Pinpoint the cell where the given text exists, returning its [x, y] midpoint coordinate. 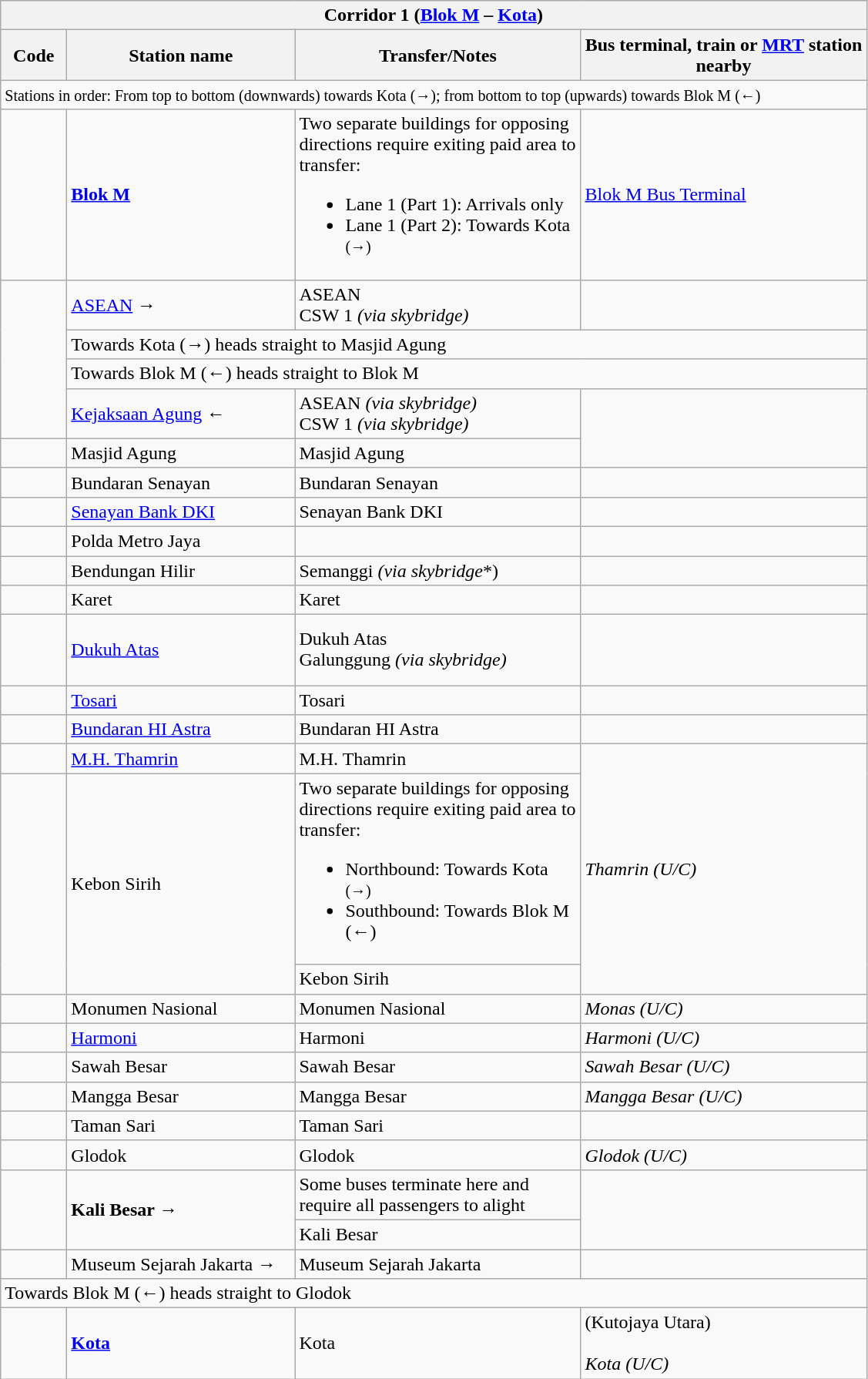
Blok M Bus Terminal [724, 194]
Semanggi (via skybridge*) [437, 571]
Two separate buildings for opposing directions require exiting paid area to transfer:Lane 1 (Part 1): Arrivals onlyLane 1 (Part 2): Towards Kota (→) [437, 194]
Kali Besar → [181, 1210]
Some buses terminate here and require all passengers to alight [437, 1194]
Harmoni (U/C) [724, 1038]
ASEAN (via skybridge) CSW 1 (via skybridge) [437, 413]
Kejaksaan Agung ← [181, 413]
Two separate buildings for opposing directions require exiting paid area to transfer:Northbound: Towards Kota (→)Southbound: Towards Blok M (←) [437, 869]
ASEAN → [181, 305]
Towards Blok M (←) heads straight to Glodok [434, 1293]
Kali Besar [437, 1234]
Towards Kota (→) heads straight to Masjid Agung [467, 344]
Station name [181, 55]
Code [34, 55]
Polda Metro Jaya [181, 541]
Stations in order: From top to bottom (downwards) towards Kota (→); from bottom to top (upwards) towards Blok M (←) [434, 95]
Transfer/Notes [437, 55]
Monas (U/C) [724, 1008]
ASEAN CSW 1 (via skybridge) [437, 305]
Museum Sejarah Jakarta [437, 1264]
Towards Blok M (←) heads straight to Blok M [467, 374]
(Kutojaya Utara) Kota (U/C) [724, 1344]
Dukuh Atas Galunggung (via skybridge) [437, 650]
Thamrin (U/C) [724, 869]
Bendungan Hilir [181, 571]
Glodok (U/C) [724, 1155]
Dukuh Atas [181, 650]
Bus terminal, train or MRT station nearby [724, 55]
Sawah Besar (U/C) [724, 1067]
Museum Sejarah Jakarta → [181, 1264]
Corridor 1 (Blok M – Kota) [434, 15]
Blok M [181, 194]
Mangga Besar (U/C) [724, 1096]
